Determine the [x, y] coordinate at the center of the cell enclosing the given text.  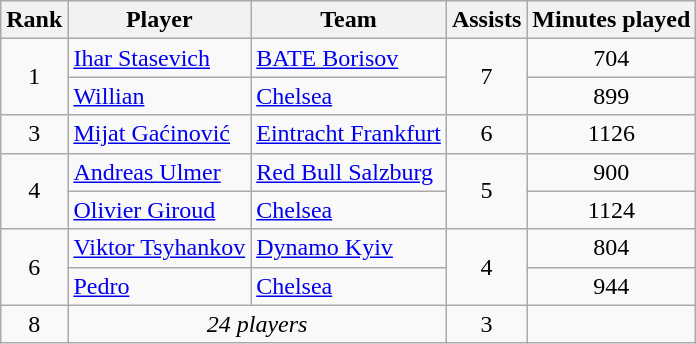
Eintracht Frankfurt [349, 134]
Player [160, 20]
Mijat Gaćinović [160, 134]
8 [34, 324]
7 [486, 77]
Assists [486, 20]
Minutes played [612, 20]
5 [486, 191]
Willian [160, 96]
1 [34, 77]
804 [612, 248]
Andreas Ulmer [160, 172]
Pedro [160, 286]
Red Bull Salzburg [349, 172]
Team [349, 20]
899 [612, 96]
Olivier Giroud [160, 210]
Rank [34, 20]
944 [612, 286]
Ihar Stasevich [160, 58]
24 players [258, 324]
1124 [612, 210]
704 [612, 58]
1126 [612, 134]
Viktor Tsyhankov [160, 248]
Dynamo Kyiv [349, 248]
900 [612, 172]
BATE Borisov [349, 58]
